Identify which cell holds the provided text, then report its [x, y] central coordinate. 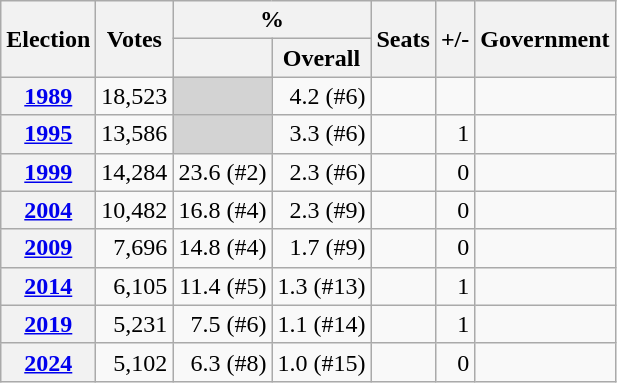
5,102 [134, 362]
23.6 (#2) [222, 172]
14,284 [134, 172]
1.0 (#15) [322, 362]
4.2 (#6) [322, 96]
Seats [403, 39]
% [272, 20]
10,482 [134, 210]
7.5 (#6) [222, 324]
2024 [48, 362]
14.8 (#4) [222, 248]
1989 [48, 96]
Votes [134, 39]
2014 [48, 286]
3.3 (#6) [322, 134]
6,105 [134, 286]
Overall [322, 58]
1.3 (#13) [322, 286]
18,523 [134, 96]
2.3 (#6) [322, 172]
2.3 (#9) [322, 210]
2009 [48, 248]
Election [48, 39]
11.4 (#5) [222, 286]
1.7 (#9) [322, 248]
1995 [48, 134]
2019 [48, 324]
7,696 [134, 248]
5,231 [134, 324]
6.3 (#8) [222, 362]
2004 [48, 210]
16.8 (#4) [222, 210]
1999 [48, 172]
13,586 [134, 134]
+/- [454, 39]
Government [545, 39]
1.1 (#14) [322, 324]
